From the cell containing the given text, extract its center point as [X, Y] coordinate. 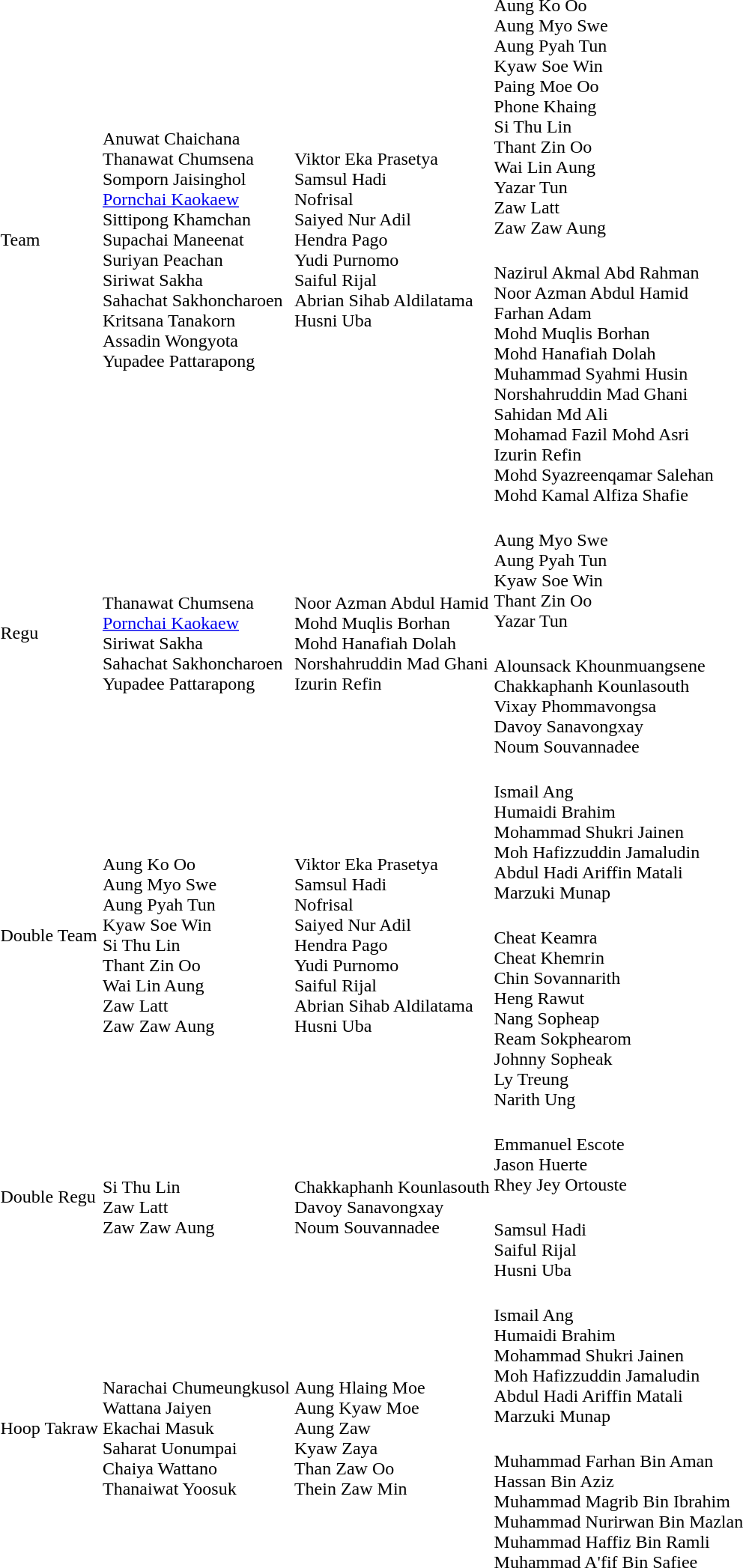
Aung Ko OoAung Myo SweAung Pyah TunKyaw Soe WinSi Thu LinThant Zin OoWai Lin AungZaw LattZaw Zaw Aung [196, 935]
Noor Azman Abdul HamidMohd Muqlis BorhanMohd Hanafiah DolahNorshahruddin Mad GhaniIzurin Refin [392, 633]
Si Thu LinZaw LattZaw Zaw Aung [196, 1197]
Chakkaphanh KounlasouthDavoy SanavongxayNoum Souvannadee [392, 1197]
Thanawat ChumsenaPornchai KaokaewSiriwat SakhaSahachat SakhoncharoenYupadee Pattarapong [196, 633]
Viktor Eka PrasetyaSamsul HadiNofrisalSaiyed Nur AdilHendra PagoYudi PurnomoSaiful RijalAbrian Sihab AldilatamaHusni Uba [392, 935]
